From the cell containing the given text, extract its center point as [x, y] coordinate. 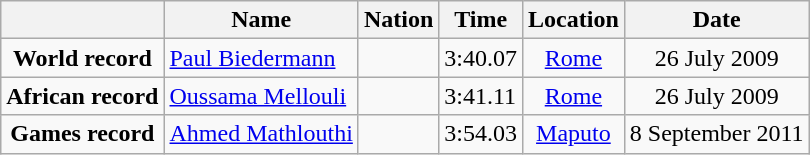
Time [481, 20]
3:40.07 [481, 58]
Oussama Mellouli [261, 96]
African record [82, 96]
Nation [398, 20]
3:54.03 [481, 134]
8 September 2011 [716, 134]
Games record [82, 134]
World record [82, 58]
Date [716, 20]
Ahmed Mathlouthi [261, 134]
3:41.11 [481, 96]
Name [261, 20]
Paul Biedermann [261, 58]
Maputo [574, 134]
Location [574, 20]
